Return the [X, Y] coordinate for the center point of the cell that contains the specified text.  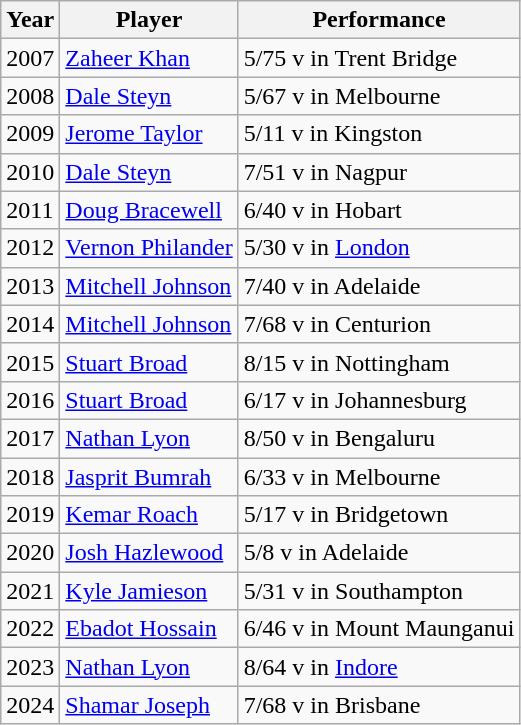
5/31 v in Southampton [379, 591]
2010 [30, 172]
8/64 v in Indore [379, 667]
2009 [30, 134]
6/17 v in Johannesburg [379, 400]
7/68 v in Brisbane [379, 705]
6/33 v in Melbourne [379, 477]
Jerome Taylor [149, 134]
2023 [30, 667]
2007 [30, 58]
Vernon Philander [149, 248]
2019 [30, 515]
8/15 v in Nottingham [379, 362]
2008 [30, 96]
2015 [30, 362]
2016 [30, 400]
5/8 v in Adelaide [379, 553]
Zaheer Khan [149, 58]
2021 [30, 591]
2018 [30, 477]
5/11 v in Kingston [379, 134]
6/40 v in Hobart [379, 210]
5/75 v in Trent Bridge [379, 58]
2012 [30, 248]
7/68 v in Centurion [379, 324]
2013 [30, 286]
Shamar Joseph [149, 705]
Player [149, 20]
7/40 v in Adelaide [379, 286]
2011 [30, 210]
2017 [30, 438]
5/67 v in Melbourne [379, 96]
Performance [379, 20]
5/17 v in Bridgetown [379, 515]
Jasprit Bumrah [149, 477]
2014 [30, 324]
2022 [30, 629]
Year [30, 20]
Kemar Roach [149, 515]
Josh Hazlewood [149, 553]
Kyle Jamieson [149, 591]
Ebadot Hossain [149, 629]
6/46 v in Mount Maunganui [379, 629]
8/50 v in Bengaluru [379, 438]
Doug Bracewell [149, 210]
2020 [30, 553]
5/30 v in London [379, 248]
2024 [30, 705]
7/51 v in Nagpur [379, 172]
